Scan for the cell matching the given text and deliver its [x, y] coordinate at center. 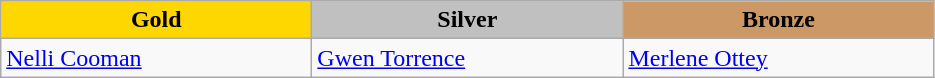
Merlene Ottey [778, 58]
Bronze [778, 20]
Gwen Torrence [468, 58]
Gold [156, 20]
Nelli Cooman [156, 58]
Silver [468, 20]
